Locate the cell with the specified text and output its (X, Y) center coordinate. 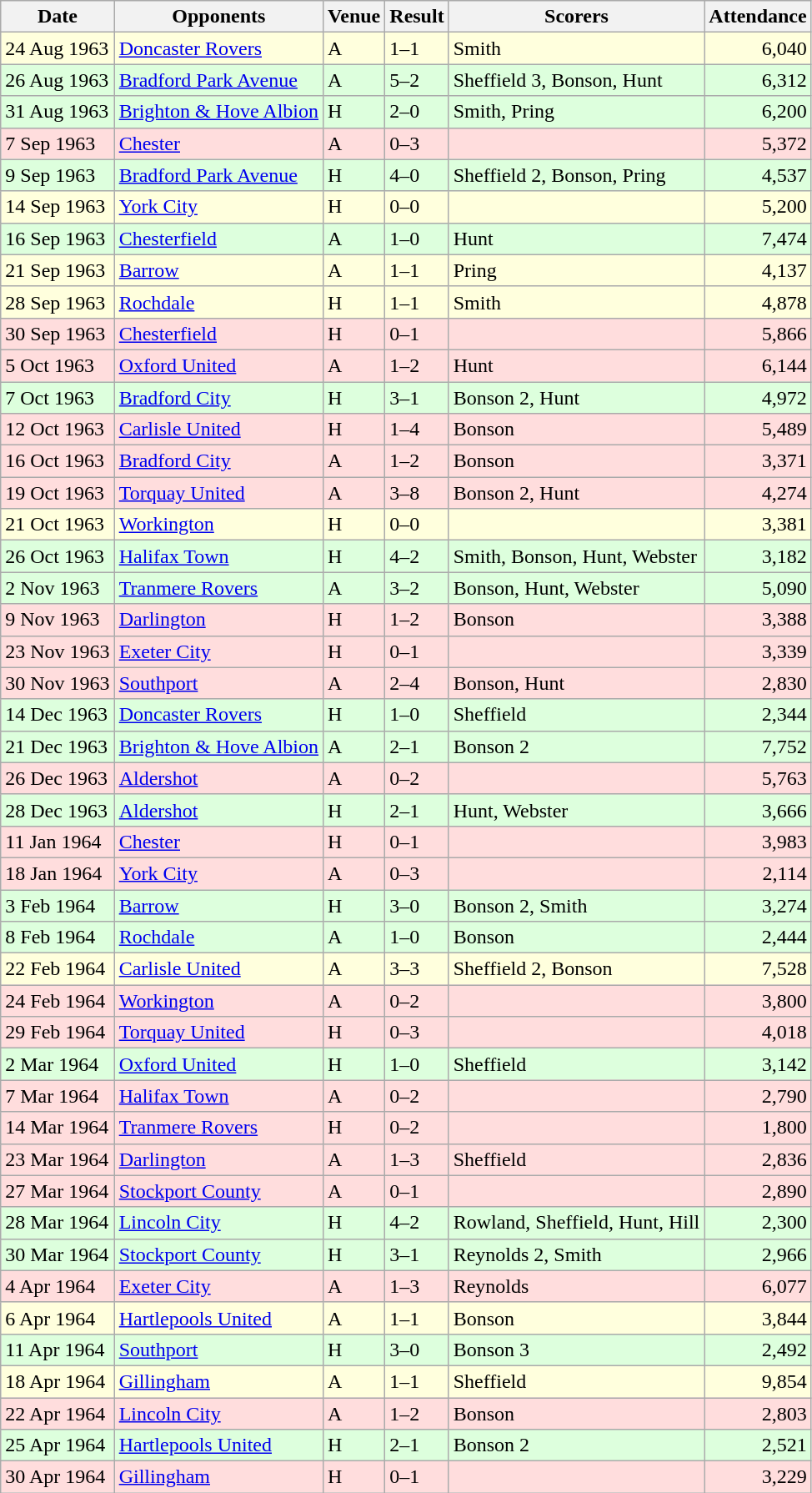
6,040 (758, 48)
11 Jan 1964 (58, 842)
7 Oct 1963 (58, 398)
26 Dec 1963 (58, 778)
28 Mar 1964 (58, 1223)
24 Aug 1963 (58, 48)
22 Apr 1964 (58, 1414)
26 Aug 1963 (58, 80)
2,300 (758, 1223)
27 Mar 1964 (58, 1191)
14 Sep 1963 (58, 207)
3,388 (758, 620)
5,372 (758, 143)
6,312 (758, 80)
31 Aug 1963 (58, 112)
Result (417, 17)
2 Nov 1963 (58, 588)
5 Oct 1963 (58, 365)
7 Sep 1963 (58, 143)
5–2 (417, 80)
Date (58, 17)
3,182 (758, 556)
7,528 (758, 969)
Reynolds 2, Smith (577, 1254)
Smith, Pring (577, 112)
5,763 (758, 778)
2,521 (758, 1445)
1,800 (758, 1128)
9,854 (758, 1381)
3,274 (758, 905)
24 Feb 1964 (58, 1001)
30 Mar 1964 (58, 1254)
4–0 (417, 175)
4,137 (758, 270)
3,142 (758, 1064)
3,666 (758, 810)
12 Oct 1963 (58, 430)
11 Apr 1964 (58, 1350)
4 Apr 1964 (58, 1286)
23 Mar 1964 (58, 1159)
5,489 (758, 430)
1–4 (417, 430)
6,200 (758, 112)
7,474 (758, 239)
5,090 (758, 588)
8 Feb 1964 (58, 938)
2 Mar 1964 (58, 1064)
30 Apr 1964 (58, 1477)
Bonson, Hunt, Webster (577, 588)
Bonson 3 (577, 1350)
Bonson, Hunt (577, 683)
29 Feb 1964 (58, 1033)
5,866 (758, 334)
Reynolds (577, 1286)
2,344 (758, 715)
3,229 (758, 1477)
9 Nov 1963 (58, 620)
3–2 (417, 588)
28 Dec 1963 (58, 810)
28 Sep 1963 (58, 302)
30 Sep 1963 (58, 334)
23 Nov 1963 (58, 651)
21 Sep 1963 (58, 270)
3,800 (758, 1001)
4,274 (758, 493)
2–4 (417, 683)
2,890 (758, 1191)
14 Dec 1963 (58, 715)
Pring (577, 270)
3,339 (758, 651)
25 Apr 1964 (58, 1445)
Smith, Bonson, Hunt, Webster (577, 556)
22 Feb 1964 (58, 969)
2,836 (758, 1159)
7,752 (758, 746)
Sheffield 2, Bonson, Pring (577, 175)
9 Sep 1963 (58, 175)
21 Dec 1963 (58, 746)
3 Feb 1964 (58, 905)
18 Jan 1964 (58, 873)
26 Oct 1963 (58, 556)
Scorers (577, 17)
3,381 (758, 525)
5,200 (758, 207)
4,878 (758, 302)
6,144 (758, 365)
19 Oct 1963 (58, 493)
2,492 (758, 1350)
Sheffield 3, Bonson, Hunt (577, 80)
4,018 (758, 1033)
Opponents (218, 17)
16 Sep 1963 (58, 239)
4,972 (758, 398)
2,444 (758, 938)
3,371 (758, 461)
3–8 (417, 493)
Venue (354, 17)
7 Mar 1964 (58, 1096)
2,790 (758, 1096)
6 Apr 1964 (58, 1318)
2–0 (417, 112)
2,803 (758, 1414)
14 Mar 1964 (58, 1128)
21 Oct 1963 (58, 525)
18 Apr 1964 (58, 1381)
Sheffield 2, Bonson (577, 969)
3,983 (758, 842)
2,114 (758, 873)
Hunt, Webster (577, 810)
3–3 (417, 969)
6,077 (758, 1286)
3,844 (758, 1318)
30 Nov 1963 (58, 683)
16 Oct 1963 (58, 461)
Bonson 2, Smith (577, 905)
Rowland, Sheffield, Hunt, Hill (577, 1223)
2,966 (758, 1254)
Attendance (758, 17)
4,537 (758, 175)
2,830 (758, 683)
